Detect which cell encompasses the target text, then output its (X, Y) center coordinate. 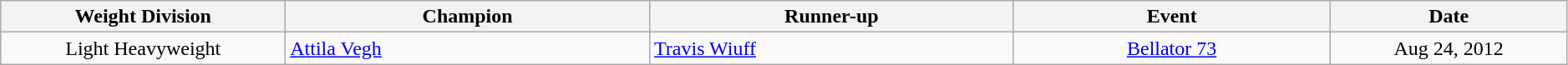
Aug 24, 2012 (1449, 48)
Event (1171, 17)
Light Heavyweight (144, 48)
Runner-up (831, 17)
Champion (468, 17)
Travis Wiuff (831, 48)
Weight Division (144, 17)
Bellator 73 (1171, 48)
Date (1449, 17)
Attila Vegh (468, 48)
